For the text-containing cell, return its midpoint in (x, y) coordinate format. 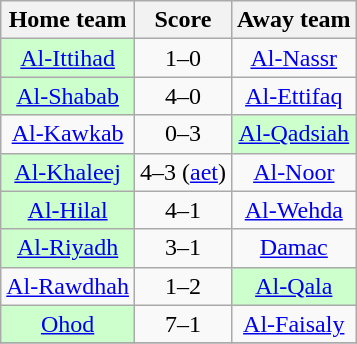
1–0 (182, 58)
Score (182, 20)
Al-Ettifaq (294, 96)
4–0 (182, 96)
Al-Wehda (294, 210)
Damac (294, 248)
Al-Rawdhah (68, 286)
0–3 (182, 134)
Al-Noor (294, 172)
Al-Hilal (68, 210)
7–1 (182, 324)
Away team (294, 20)
Al-Shabab (68, 96)
Al-Nassr (294, 58)
4–1 (182, 210)
Al-Khaleej (68, 172)
Ohod (68, 324)
Al-Qala (294, 286)
1–2 (182, 286)
3–1 (182, 248)
Al-Riyadh (68, 248)
Al-Kawkab (68, 134)
Al-Qadsiah (294, 134)
4–3 (aet) (182, 172)
Al-Faisaly (294, 324)
Home team (68, 20)
Al-Ittihad (68, 58)
